Scan for the cell matching the given text and deliver its (x, y) coordinate at center. 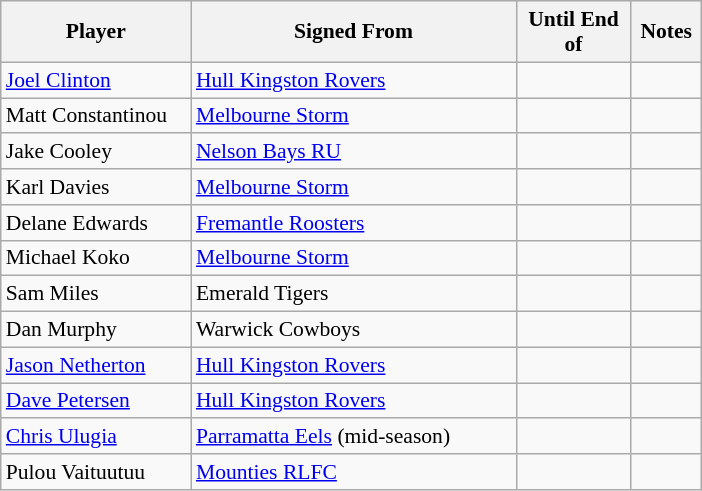
Dave Petersen (96, 401)
Until End of (574, 32)
Dan Murphy (96, 330)
Mounties RLFC (354, 472)
Player (96, 32)
Matt Constantinou (96, 116)
Warwick Cowboys (354, 330)
Nelson Bays RU (354, 152)
Fremantle Roosters (354, 223)
Signed From (354, 32)
Jason Netherton (96, 365)
Sam Miles (96, 294)
Pulou Vaituutuu (96, 472)
Joel Clinton (96, 80)
Jake Cooley (96, 152)
Parramatta Eels (mid-season) (354, 437)
Chris Ulugia (96, 437)
Michael Koko (96, 258)
Emerald Tigers (354, 294)
Notes (666, 32)
Karl Davies (96, 187)
Delane Edwards (96, 223)
